Identify which cell holds the provided text, then report its (x, y) central coordinate. 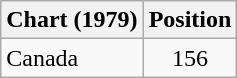
Position (190, 20)
Canada (72, 58)
Chart (1979) (72, 20)
156 (190, 58)
